Pinpoint the cell where the given text exists, returning its (X, Y) midpoint coordinate. 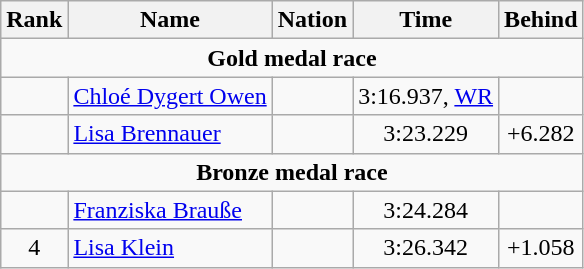
Behind (541, 20)
Lisa Brennauer (170, 134)
3:26.342 (426, 248)
3:16.937, WR (426, 96)
Bronze medal race (292, 172)
Rank (34, 20)
Chloé Dygert Owen (170, 96)
Gold medal race (292, 58)
+1.058 (541, 248)
Lisa Klein (170, 248)
Time (426, 20)
Name (170, 20)
4 (34, 248)
Nation (312, 20)
+6.282 (541, 134)
3:24.284 (426, 210)
3:23.229 (426, 134)
Franziska Brauße (170, 210)
